Output the [X, Y] coordinate of the center of the cell containing the given text.  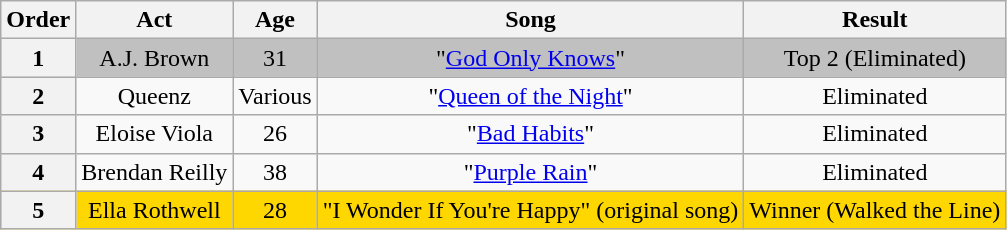
Winner (Walked the Line) [875, 210]
Act [154, 20]
26 [275, 134]
A.J. Brown [154, 58]
Brendan Reilly [154, 172]
31 [275, 58]
1 [38, 58]
Eloise Viola [154, 134]
5 [38, 210]
Ella Rothwell [154, 210]
"Purple Rain" [530, 172]
Result [875, 20]
Queenz [154, 96]
"I Wonder If You're Happy" (original song) [530, 210]
"Queen of the Night" [530, 96]
2 [38, 96]
Age [275, 20]
"Bad Habits" [530, 134]
Top 2 (Eliminated) [875, 58]
Song [530, 20]
Order [38, 20]
28 [275, 210]
4 [38, 172]
3 [38, 134]
Various [275, 96]
"God Only Knows" [530, 58]
38 [275, 172]
